Return [X, Y] of the center of cell containing provided text 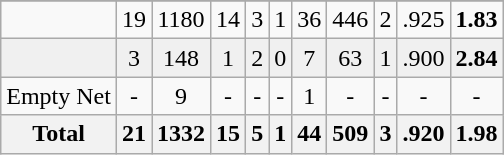
15 [228, 134]
1.83 [476, 20]
.920 [424, 134]
1.98 [476, 134]
148 [182, 58]
44 [310, 134]
Total [59, 134]
7 [310, 58]
1332 [182, 134]
19 [134, 20]
21 [134, 134]
2.84 [476, 58]
14 [228, 20]
1180 [182, 20]
509 [350, 134]
.925 [424, 20]
446 [350, 20]
9 [182, 96]
0 [280, 58]
5 [258, 134]
Empty Net [59, 96]
36 [310, 20]
63 [350, 58]
.900 [424, 58]
